Return the (X, Y) coordinate for the center point of the cell that contains the specified text.  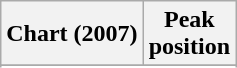
Peakposition (189, 34)
Chart (2007) (72, 34)
